Find where the given text appears and provide that cell's center as (x, y) coordinate. 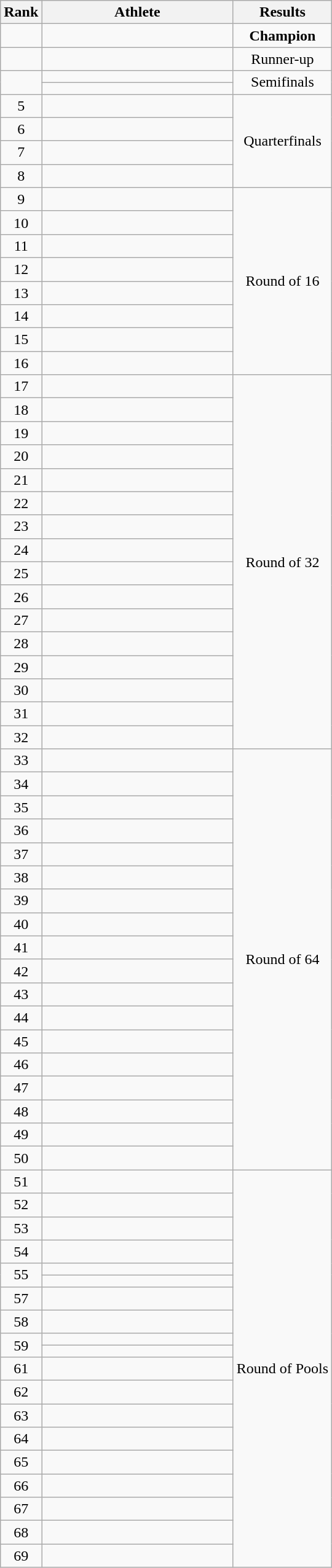
27 (21, 620)
67 (21, 1509)
55 (21, 1275)
Results (283, 12)
31 (21, 714)
30 (21, 691)
21 (21, 480)
44 (21, 1017)
18 (21, 410)
Quarterfinals (283, 141)
16 (21, 363)
7 (21, 152)
24 (21, 550)
49 (21, 1135)
65 (21, 1462)
19 (21, 433)
69 (21, 1556)
63 (21, 1415)
68 (21, 1532)
5 (21, 106)
36 (21, 831)
34 (21, 784)
17 (21, 386)
45 (21, 1041)
46 (21, 1065)
51 (21, 1182)
13 (21, 293)
47 (21, 1088)
Rank (21, 12)
37 (21, 854)
11 (21, 246)
Semifinals (283, 82)
66 (21, 1486)
39 (21, 901)
48 (21, 1111)
57 (21, 1298)
64 (21, 1439)
35 (21, 807)
43 (21, 994)
12 (21, 269)
Round of 16 (283, 281)
6 (21, 129)
Round of 32 (283, 562)
41 (21, 947)
38 (21, 877)
53 (21, 1228)
15 (21, 340)
52 (21, 1205)
32 (21, 737)
59 (21, 1345)
10 (21, 222)
Champion (283, 36)
Round of 64 (283, 960)
62 (21, 1392)
29 (21, 667)
20 (21, 457)
8 (21, 176)
50 (21, 1158)
61 (21, 1368)
54 (21, 1252)
33 (21, 761)
28 (21, 643)
23 (21, 527)
Athlete (138, 12)
58 (21, 1322)
Round of Pools (283, 1369)
40 (21, 924)
25 (21, 573)
22 (21, 503)
26 (21, 597)
42 (21, 971)
14 (21, 316)
9 (21, 199)
Runner-up (283, 59)
